Pinpoint the cell where the given text exists, returning its (X, Y) midpoint coordinate. 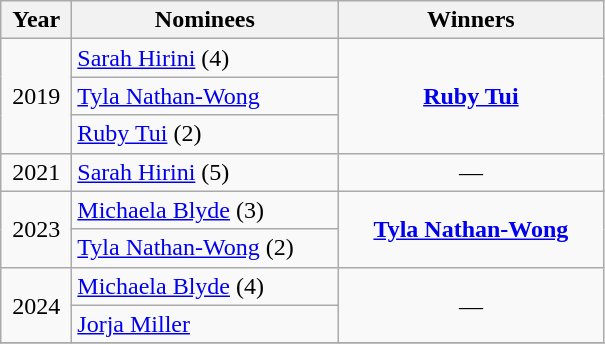
Ruby Tui (471, 96)
Year (36, 20)
Nominees (205, 20)
Jorja Miller (205, 324)
Sarah Hirini (4) (205, 58)
Tyla Nathan-Wong (2) (205, 248)
2021 (36, 172)
2019 (36, 96)
Ruby Tui (2) (205, 134)
2023 (36, 229)
Michaela Blyde (4) (205, 286)
Michaela Blyde (3) (205, 210)
Winners (471, 20)
Sarah Hirini (5) (205, 172)
2024 (36, 305)
